Find where the given text appears and provide that cell's center as (x, y) coordinate. 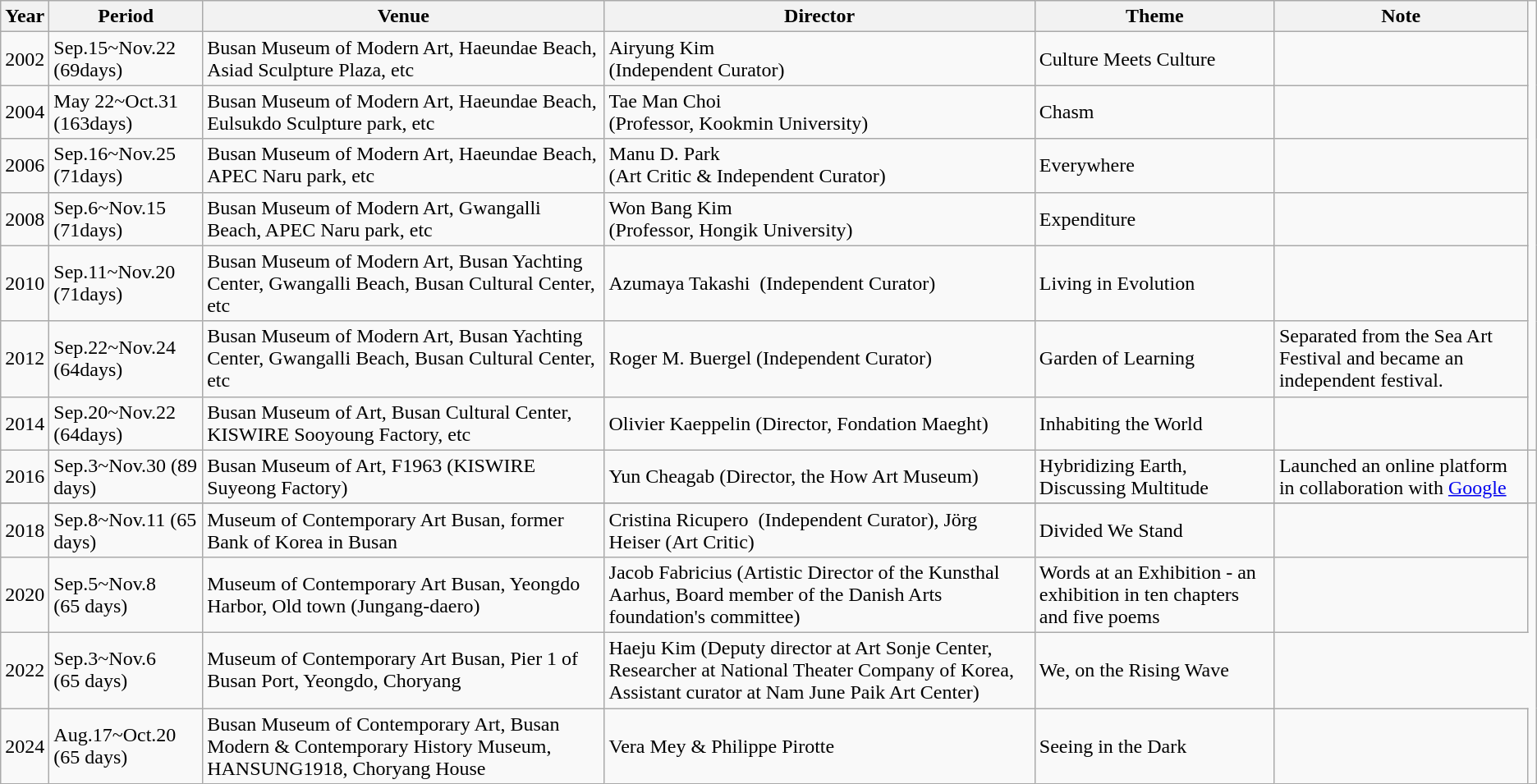
2012 (25, 359)
Cristina Ricupero (Independent Curator), Jörg Heiser (Art Critic) (819, 530)
2016 (25, 476)
Jacob Fabricius (Artistic Director of the Kunsthal Aarhus, Board member of the Danish Arts foundation's committee) (819, 594)
Launched an online platform in collaboration with Google (1401, 476)
Won Bang Kim(Professor, Hongik University) (819, 218)
Sep.3~Nov.6(65 days) (126, 670)
Expenditure (1154, 218)
Museum of Contemporary Art Busan, Yeongdo Harbor, Old town (Jungang-daero) (404, 594)
2008 (25, 218)
We, on the Rising Wave (1154, 670)
Busan Museum of Modern Art, Haeundae Beach, Eulsukdo Sculpture park, etc (404, 112)
2002 (25, 59)
Inhabiting the World (1154, 424)
Words at an Exhibition - an exhibition in ten chapters and five poems (1154, 594)
Sep.5~Nov.8(65 days) (126, 594)
Aug.17~Oct.20(65 days) (126, 745)
Olivier Kaeppelin (Director, Fondation Maeght) (819, 424)
Vera Mey & Philippe Pirotte (819, 745)
2004 (25, 112)
Culture Meets Culture (1154, 59)
Tae Man Choi(Professor, Kookmin University) (819, 112)
Living in Evolution (1154, 283)
May 22~Oct.31(163days) (126, 112)
Sep.15~Nov.22(69days) (126, 59)
Sep.6~Nov.15(71days) (126, 218)
Busan Museum of Modern Art, Haeundae Beach, APEC Naru park, etc (404, 166)
2020 (25, 594)
Sep.11~Nov.20 (71days) (126, 283)
Seeing in the Dark (1154, 745)
Roger M. Buergel (Independent Curator) (819, 359)
Everywhere (1154, 166)
Museum of Contemporary Art Busan, Pier 1 of Busan Port, Yeongdo, Choryang (404, 670)
Airyung Kim(Independent Curator) (819, 59)
Busan Museum of Art, Busan Cultural Center, KISWIRE Sooyoung Factory, etc (404, 424)
Venue (404, 16)
Museum of Contemporary Art Busan, former Bank of Korea in Busan (404, 530)
Period (126, 16)
2018 (25, 530)
Note (1401, 16)
Sep.8~Nov.11 (65 days) (126, 530)
Busan Museum of Art, F1963 (KISWIRE Suyeong Factory) (404, 476)
Yun Cheagab (Director, the How Art Museum) (819, 476)
Separated from the Sea Art Festival and became an independent festival. (1401, 359)
2006 (25, 166)
Director (819, 16)
Sep.20~Nov.22 (64days) (126, 424)
Busan Museum of Modern Art, Haeundae Beach, Asiad Sculpture Plaza, etc (404, 59)
Divided We Stand (1154, 530)
2022 (25, 670)
Busan Museum of Modern Art, Gwangalli Beach, APEC Naru park, etc (404, 218)
2014 (25, 424)
Sep.3~Nov.30 (89 days) (126, 476)
Haeju Kim (Deputy director at Art Sonje Center, Researcher at National Theater Company of Korea, Assistant curator at Nam June Paik Art Center) (819, 670)
2024 (25, 745)
Theme (1154, 16)
2010 (25, 283)
Hybridizing Earth, Discussing Multitude (1154, 476)
Azumaya Takashi (Independent Curator) (819, 283)
Chasm (1154, 112)
Sep.22~Nov.24 (64days) (126, 359)
Busan Museum of Contemporary Art, Busan Modern & Contemporary History Museum, HANSUNG1918, Choryang House (404, 745)
Sep.16~Nov.25(71days) (126, 166)
Garden of Learning (1154, 359)
Manu D. Park(Art Critic & Independent Curator) (819, 166)
Year (25, 16)
